Output the (x, y) coordinate of the center of the cell containing the given text.  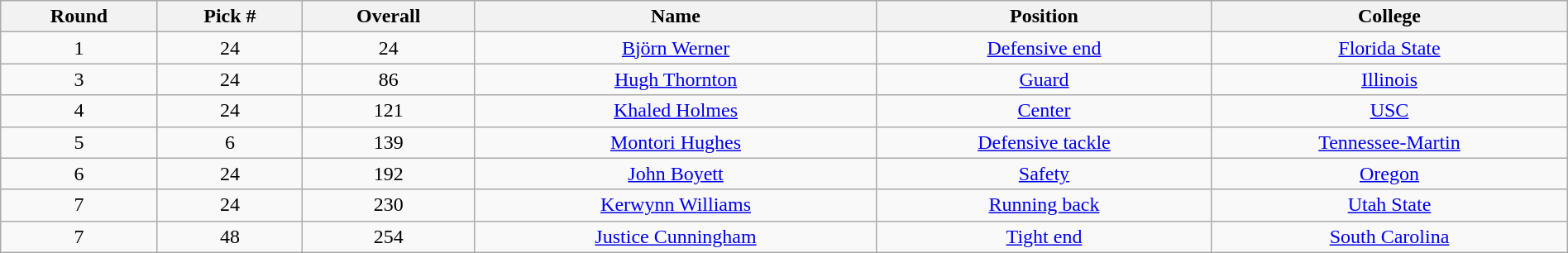
Overall (389, 17)
121 (389, 111)
192 (389, 174)
Montori Hughes (676, 142)
Utah State (1389, 205)
86 (389, 79)
South Carolina (1389, 236)
Justice Cunningham (676, 236)
Florida State (1389, 48)
Position (1044, 17)
Illinois (1389, 79)
1 (79, 48)
Guard (1044, 79)
Defensive tackle (1044, 142)
Safety (1044, 174)
Khaled Holmes (676, 111)
48 (230, 236)
Name (676, 17)
Tight end (1044, 236)
College (1389, 17)
Oregon (1389, 174)
3 (79, 79)
Pick # (230, 17)
254 (389, 236)
Hugh Thornton (676, 79)
Running back (1044, 205)
139 (389, 142)
Center (1044, 111)
Björn Werner (676, 48)
Tennessee-Martin (1389, 142)
John Boyett (676, 174)
5 (79, 142)
Defensive end (1044, 48)
230 (389, 205)
4 (79, 111)
Round (79, 17)
USC (1389, 111)
Kerwynn Williams (676, 205)
